Output the [X, Y] coordinate of the center of the cell containing the given text.  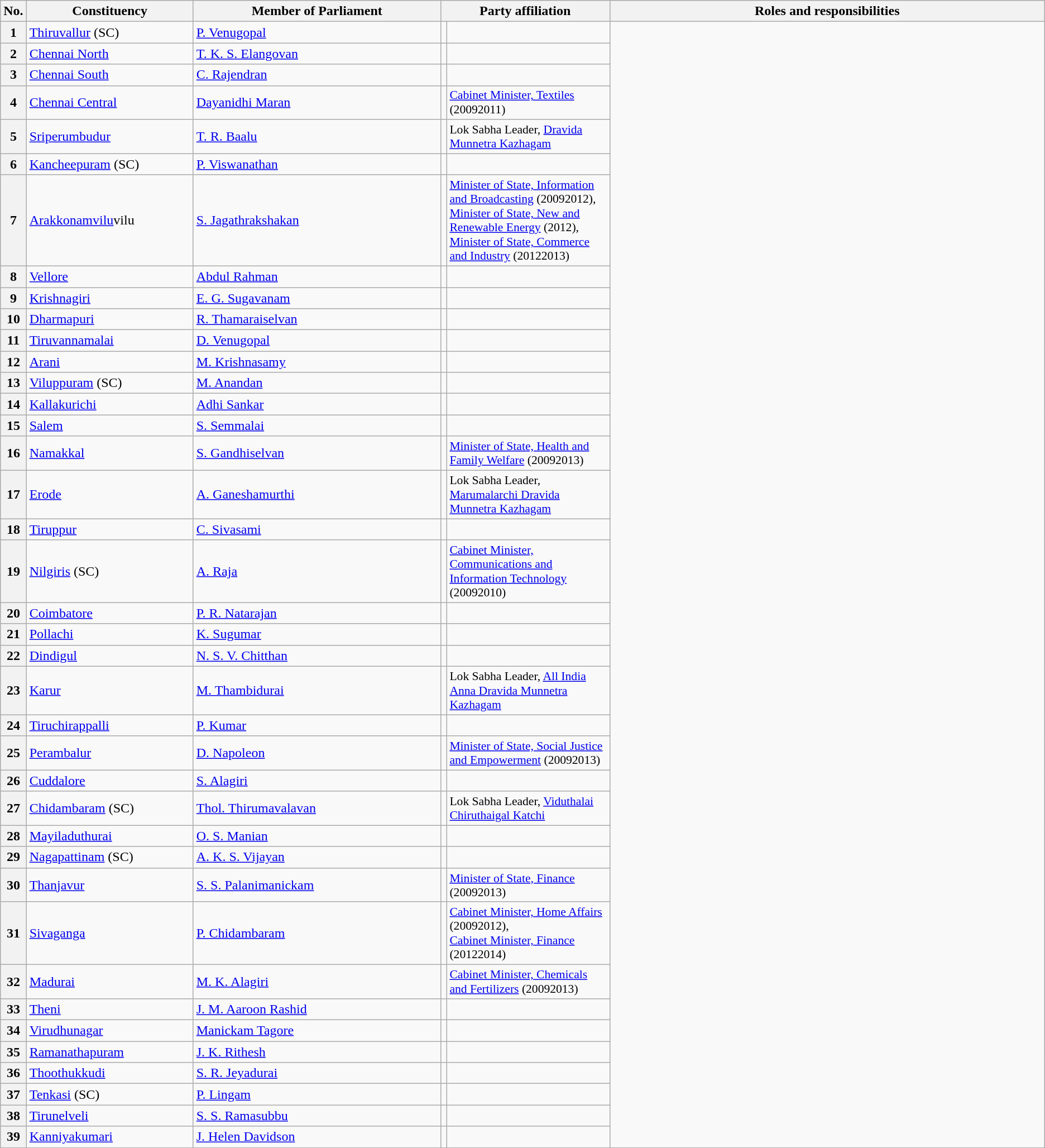
Salem [109, 425]
22 [13, 656]
P. Lingam [317, 1094]
Coimbatore [109, 613]
Mayiladuthurai [109, 836]
10 [13, 319]
J. Helen Davidson [317, 1137]
K. Sugumar [317, 634]
D. Napoleon [317, 753]
Constituency [109, 11]
Dindigul [109, 656]
Cuddalore [109, 781]
P. Kumar [317, 725]
37 [13, 1094]
T. K. S. Elangovan [317, 54]
Chennai South [109, 75]
Sriperumbudur [109, 136]
27 [13, 809]
19 [13, 571]
S. Gandhiselvan [317, 453]
2 [13, 54]
Krishnagiri [109, 298]
Thoothukkudi [109, 1073]
Ramanathapuram [109, 1052]
Sivaganga [109, 933]
J. M. Aaroon Rashid [317, 1010]
Nagapattinam (SC) [109, 857]
Thanjavur [109, 884]
S. S. Palanimanickam [317, 884]
Roles and responsibilities [827, 11]
8 [13, 276]
11 [13, 341]
M. K. Alagiri [317, 982]
24 [13, 725]
3 [13, 75]
Pollachi [109, 634]
Minister of State, Social Justice and Empowerment (20092013) [528, 753]
Cabinet Minister, Chemicals and Fertilizers (20092013) [528, 982]
32 [13, 982]
Namakkal [109, 453]
Tiruvannamalai [109, 341]
Dharmapuri [109, 319]
Perambalur [109, 753]
Virudhunagar [109, 1031]
E. G. Sugavanam [317, 298]
30 [13, 884]
J. K. Rithesh [317, 1052]
Madurai [109, 982]
1 [13, 32]
23 [13, 690]
Adhi Sankar [317, 404]
M. Anandan [317, 383]
P. Venugopal [317, 32]
Erode [109, 495]
21 [13, 634]
Arani [109, 362]
15 [13, 425]
Chennai North [109, 54]
Vellore [109, 276]
Abdul Rahman [317, 276]
Lok Sabha Leader, Viduthalai Chiruthaigal Katchi [528, 809]
T. R. Baalu [317, 136]
Tiruchirappalli [109, 725]
36 [13, 1073]
Dayanidhi Maran [317, 103]
5 [13, 136]
17 [13, 495]
Thiruvallur (SC) [109, 32]
25 [13, 753]
7 [13, 220]
Manickam Tagore [317, 1031]
12 [13, 362]
Nilgiris (SC) [109, 571]
C. Sivasami [317, 529]
S. S. Ramasubbu [317, 1116]
4 [13, 103]
29 [13, 857]
38 [13, 1116]
6 [13, 164]
Minister of State, Health and Family Welfare (20092013) [528, 453]
D. Venugopal [317, 341]
33 [13, 1010]
9 [13, 298]
No. [13, 11]
A. Ganeshamurthi [317, 495]
Lok Sabha Leader, Marumalarchi Dravida Munnetra Kazhagam [528, 495]
R. Thamaraiselvan [317, 319]
N. S. V. Chitthan [317, 656]
Cabinet Minister, Home Affairs (20092012),Cabinet Minister, Finance (20122014) [528, 933]
Minister of State, Finance (20092013) [528, 884]
26 [13, 781]
P. Chidambaram [317, 933]
A. Raja [317, 571]
M. Krishnasamy [317, 362]
16 [13, 453]
Chidambaram (SC) [109, 809]
S. Alagiri [317, 781]
28 [13, 836]
A. K. S. Vijayan [317, 857]
C. Rajendran [317, 75]
Member of Parliament [317, 11]
18 [13, 529]
Karur [109, 690]
20 [13, 613]
Tenkasi (SC) [109, 1094]
14 [13, 404]
O. S. Manian [317, 836]
Viluppuram (SC) [109, 383]
35 [13, 1052]
Kallakurichi [109, 404]
Lok Sabha Leader, Dravida Munnetra Kazhagam [528, 136]
Thol. Thirumavalavan [317, 809]
Theni [109, 1010]
31 [13, 933]
Lok Sabha Leader, All India Anna Dravida Munnetra Kazhagam [528, 690]
S. Jagathrakshakan [317, 220]
Tirunelveli [109, 1116]
Kanniyakumari [109, 1137]
Chennai Central [109, 103]
Cabinet Minister, Communications and Information Technology (20092010) [528, 571]
Tiruppur [109, 529]
M. Thambidurai [317, 690]
13 [13, 383]
P. Viswanathan [317, 164]
P. R. Natarajan [317, 613]
39 [13, 1137]
S. R. Jeyadurai [317, 1073]
Cabinet Minister, Textiles (20092011) [528, 103]
34 [13, 1031]
Party affiliation [525, 11]
S. Semmalai [317, 425]
Arakkonamviluvilu [109, 220]
Kancheepuram (SC) [109, 164]
